Output the (X, Y) coordinate of the center of the cell containing the given text.  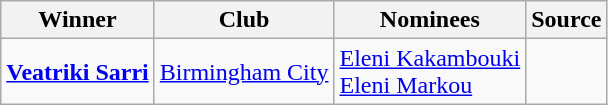
Eleni KakamboukiEleni Markou (430, 72)
Birmingham City (244, 72)
Source (566, 20)
Winner (78, 20)
Nominees (430, 20)
Club (244, 20)
Veatriki Sarri (78, 72)
